From the cell containing the given text, extract its center point as (x, y) coordinate. 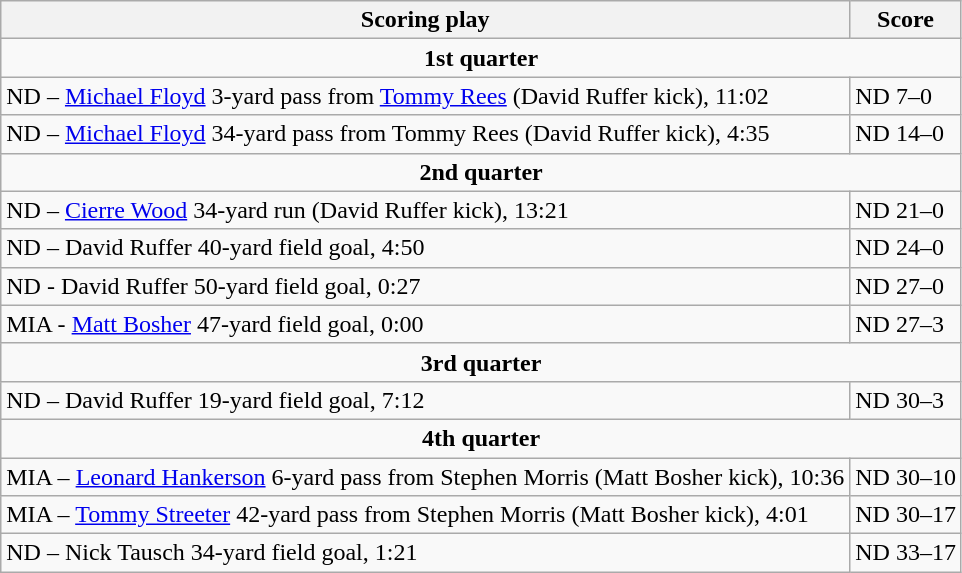
ND – David Ruffer 40-yard field goal, 4:50 (426, 248)
4th quarter (482, 438)
ND 27–0 (906, 286)
Scoring play (426, 20)
ND – Cierre Wood 34-yard run (David Ruffer kick), 13:21 (426, 210)
MIA – Leonard Hankerson 6-yard pass from Stephen Morris (Matt Bosher kick), 10:36 (426, 477)
MIA - Matt Bosher 47-yard field goal, 0:00 (426, 324)
ND – Michael Floyd 3-yard pass from Tommy Rees (David Ruffer kick), 11:02 (426, 96)
3rd quarter (482, 362)
Score (906, 20)
ND – Nick Tausch 34-yard field goal, 1:21 (426, 553)
ND 27–3 (906, 324)
ND – Michael Floyd 34-yard pass from Tommy Rees (David Ruffer kick), 4:35 (426, 134)
2nd quarter (482, 172)
ND 30–10 (906, 477)
1st quarter (482, 58)
ND 33–17 (906, 553)
ND 24–0 (906, 248)
ND 21–0 (906, 210)
ND 30–17 (906, 515)
ND 14–0 (906, 134)
ND - David Ruffer 50-yard field goal, 0:27 (426, 286)
ND 7–0 (906, 96)
MIA – Tommy Streeter 42-yard pass from Stephen Morris (Matt Bosher kick), 4:01 (426, 515)
ND – David Ruffer 19-yard field goal, 7:12 (426, 400)
ND 30–3 (906, 400)
